Identify which cell holds the provided text, then report its [X, Y] central coordinate. 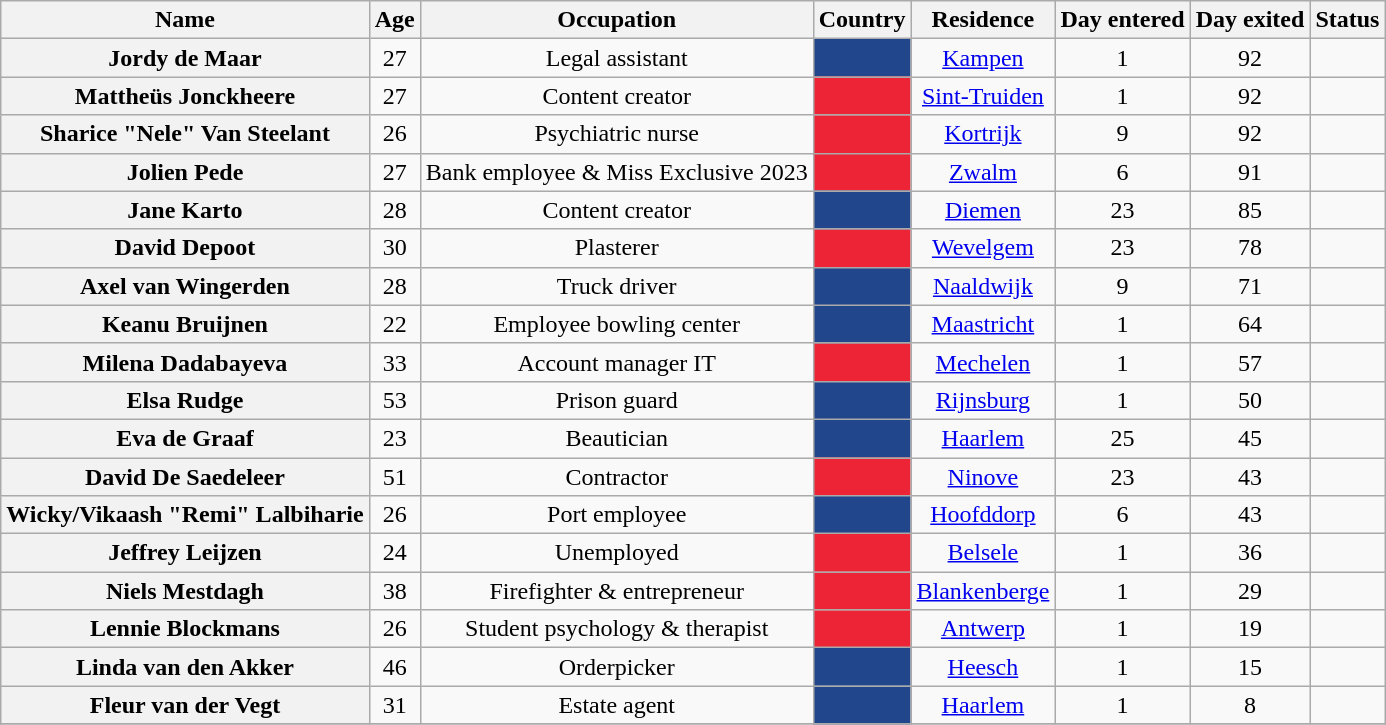
Day exited [1250, 20]
Keanu Bruijnen [185, 324]
50 [1250, 400]
Naaldwijk [983, 286]
Prison guard [616, 400]
Sharice "Nele" Van Steelant [185, 134]
Maastricht [983, 324]
78 [1250, 248]
Truck driver [616, 286]
Linda van den Akker [185, 667]
David De Saedeleer [185, 477]
57 [1250, 362]
Unemployed [616, 553]
Occupation [616, 20]
30 [394, 248]
Jolien Pede [185, 172]
Legal assistant [616, 58]
31 [394, 705]
Hoofddorp [983, 515]
22 [394, 324]
Employee bowling center [616, 324]
19 [1250, 629]
Belsele [983, 553]
15 [1250, 667]
Heesch [983, 667]
Country [862, 20]
Beautician [616, 438]
Zwalm [983, 172]
8 [1250, 705]
Student psychology & therapist [616, 629]
46 [394, 667]
Contractor [616, 477]
Psychiatric nurse [616, 134]
Account manager IT [616, 362]
Jane Karto [185, 210]
Name [185, 20]
33 [394, 362]
Mattheüs Jonckheere [185, 96]
Milena Dadabayeva [185, 362]
Axel van Wingerden [185, 286]
Wevelgem [983, 248]
Elsa Rudge [185, 400]
71 [1250, 286]
38 [394, 591]
29 [1250, 591]
Wicky/Vikaash "Remi" Lalbiharie [185, 515]
Kampen [983, 58]
Rijnsburg [983, 400]
53 [394, 400]
Ninove [983, 477]
Kortrijk [983, 134]
36 [1250, 553]
Mechelen [983, 362]
David Depoot [185, 248]
Blankenberge [983, 591]
Diemen [983, 210]
25 [1122, 438]
24 [394, 553]
Niels Mestdagh [185, 591]
64 [1250, 324]
Plasterer [616, 248]
Orderpicker [616, 667]
Age [394, 20]
85 [1250, 210]
Eva de Graaf [185, 438]
Jeffrey Leijzen [185, 553]
Antwerp [983, 629]
Bank employee & Miss Exclusive 2023 [616, 172]
91 [1250, 172]
Lennie Blockmans [185, 629]
Jordy de Maar [185, 58]
Estate agent [616, 705]
51 [394, 477]
45 [1250, 438]
Status [1348, 20]
Firefighter & entrepreneur [616, 591]
Fleur van der Vegt [185, 705]
Sint-Truiden [983, 96]
Day entered [1122, 20]
Port employee [616, 515]
Residence [983, 20]
